Scan for the cell matching the given text and deliver its [x, y] coordinate at center. 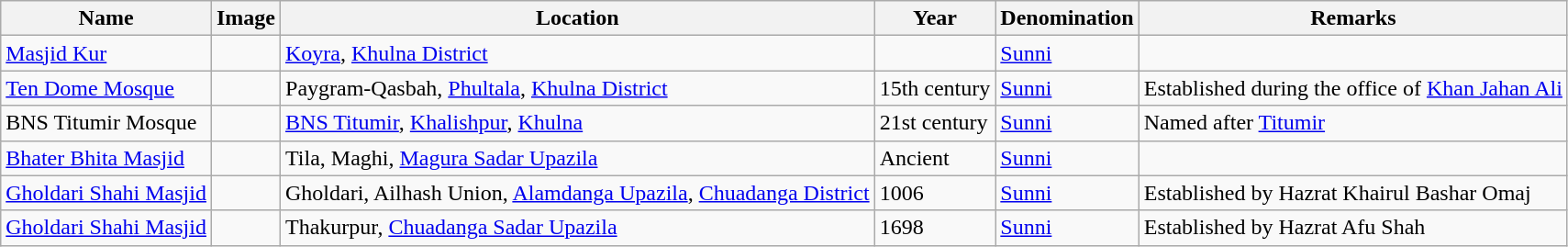
Established by Hazrat Khairul Bashar Omaj [1352, 193]
Tila, Maghi, Magura Sadar Upazila [578, 158]
15th century [935, 88]
Named after Titumir [1352, 123]
Masjid Kur [106, 53]
Ancient [935, 158]
BNS Titumir, Khalishpur, Khulna [578, 123]
1006 [935, 193]
1698 [935, 228]
BNS Titumir Mosque [106, 123]
Established during the office of Khan Jahan Ali [1352, 88]
Image [246, 18]
Gholdari, Ailhash Union, Alamdanga Upazila, Chuadanga District [578, 193]
Year [935, 18]
Established by Hazrat Afu Shah [1352, 228]
Location [578, 18]
Thakurpur, Chuadanga Sadar Upazila [578, 228]
21st century [935, 123]
Denomination [1067, 18]
Ten Dome Mosque [106, 88]
Name [106, 18]
Remarks [1352, 18]
Koyra, Khulna District [578, 53]
Paygram-Qasbah, Phultala, Khulna District [578, 88]
Bhater Bhita Masjid [106, 158]
